Capture the cell that displays the provided text and extract its [X, Y] central coordinate. 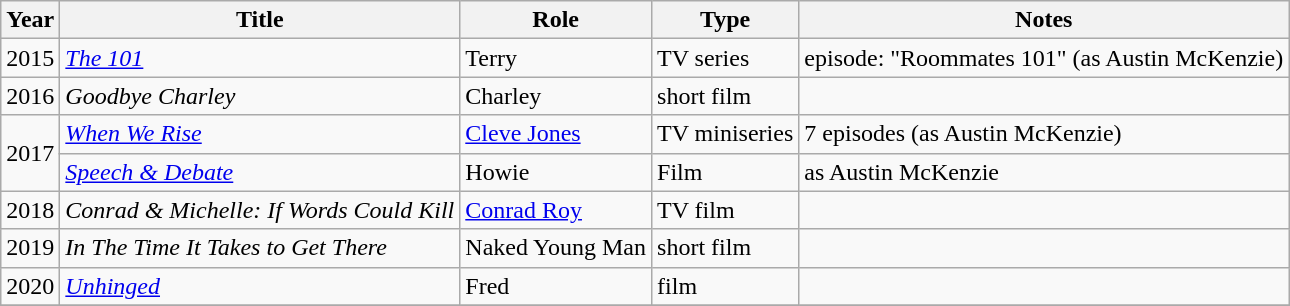
Type [726, 20]
Conrad & Michelle: If Words Could Kill [260, 210]
The 101 [260, 58]
film [726, 286]
7 episodes (as Austin McKenzie) [1044, 134]
Terry [556, 58]
Naked Young Man [556, 248]
TV film [726, 210]
2018 [30, 210]
2019 [30, 248]
Title [260, 20]
In The Time It Takes to Get There [260, 248]
Conrad Roy [556, 210]
Fred [556, 286]
2016 [30, 96]
2015 [30, 58]
Unhinged [260, 286]
Goodbye Charley [260, 96]
2020 [30, 286]
episode: "Roommates 101" (as Austin McKenzie) [1044, 58]
Howie [556, 172]
2017 [30, 153]
Notes [1044, 20]
Film [726, 172]
TV series [726, 58]
When We Rise [260, 134]
Charley [556, 96]
Role [556, 20]
TV miniseries [726, 134]
as Austin McKenzie [1044, 172]
Year [30, 20]
Cleve Jones [556, 134]
Speech & Debate [260, 172]
